Search for the cell housing the specified text and yield its (x, y) center coordinate. 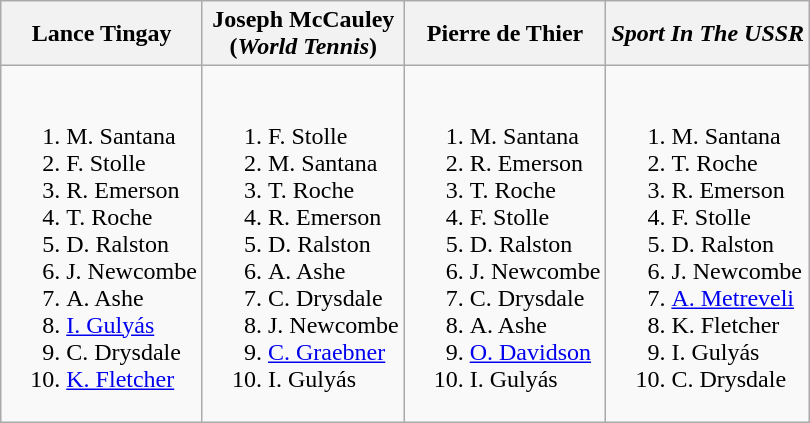
M. Santana T. Roche R. Emerson F. Stolle D. Ralston J. Newcombe A. Metreveli K. Fletcher I. Gulyás C. Drysdale (708, 244)
Lance Tingay (102, 34)
Joseph McCauley(World Tennis) (303, 34)
M. Santana R. Emerson T. Roche F. Stolle D. Ralston J. Newcombe C. Drysdale A. Ashe O. Davidson I. Gulyás (505, 244)
Sport In The USSR (708, 34)
Pierre de Thier (505, 34)
F. Stolle M. Santana T. Roche R. Emerson D. Ralston A. Ashe C. Drysdale J. Newcombe C. Graebner I. Gulyás (303, 244)
M. Santana F. Stolle R. Emerson T. Roche D. Ralston J. Newcombe A. Ashe I. Gulyás C. Drysdale K. Fletcher (102, 244)
